Return (x, y) of the center of cell containing provided text 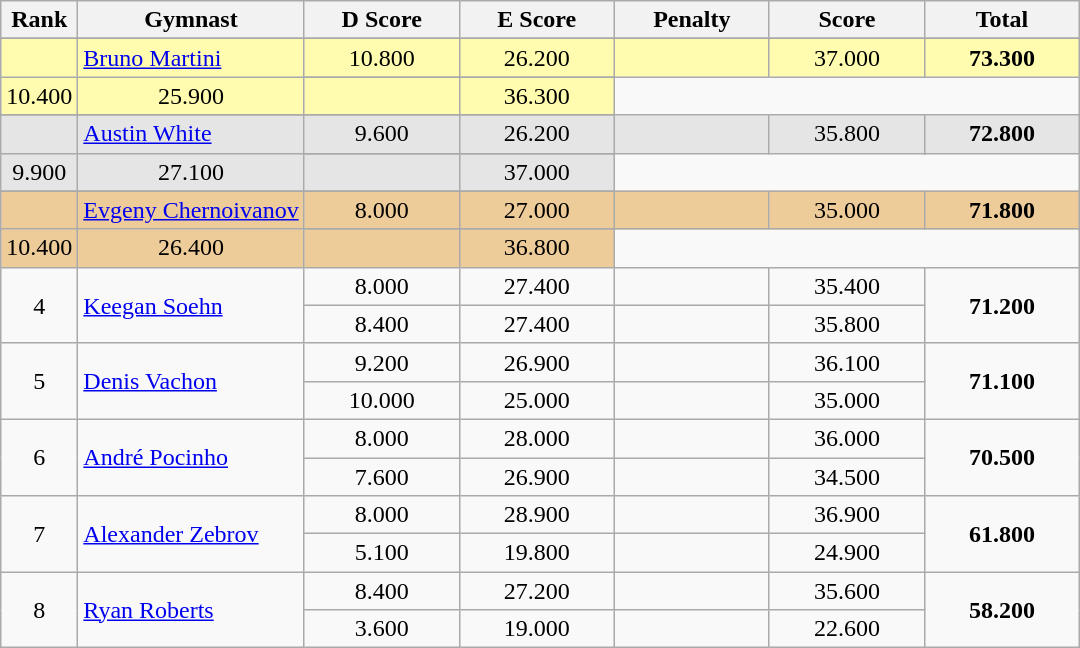
27.200 (536, 591)
61.800 (1002, 534)
9.600 (382, 134)
25.900 (191, 96)
Ryan Roberts (191, 610)
36.100 (846, 362)
28.000 (536, 438)
Score (846, 20)
35.400 (846, 286)
D Score (382, 20)
34.500 (846, 477)
9.900 (40, 172)
19.800 (536, 553)
19.000 (536, 629)
36.800 (536, 248)
26.400 (191, 248)
Keegan Soehn (191, 305)
27.000 (536, 210)
Bruno Martini (191, 58)
André Pocinho (191, 457)
22.600 (846, 629)
Rank (40, 20)
25.000 (536, 400)
Evgeny Chernoivanov (191, 210)
27.100 (191, 172)
Alexander Zebrov (191, 534)
9.200 (382, 362)
58.200 (1002, 610)
36.900 (846, 515)
10.800 (382, 58)
Denis Vachon (191, 381)
7 (40, 534)
Penalty (692, 20)
71.800 (1002, 210)
24.900 (846, 553)
E Score (536, 20)
70.500 (1002, 457)
Gymnast (191, 20)
4 (40, 305)
6 (40, 457)
73.300 (1002, 58)
Total (1002, 20)
3.600 (382, 629)
5.100 (382, 553)
8 (40, 610)
7.600 (382, 477)
71.200 (1002, 305)
35.600 (846, 591)
72.800 (1002, 134)
36.300 (536, 96)
Austin White (191, 134)
28.900 (536, 515)
5 (40, 381)
71.100 (1002, 381)
10.000 (382, 400)
36.000 (846, 438)
